Locate the cell with the specified text and output its (X, Y) center coordinate. 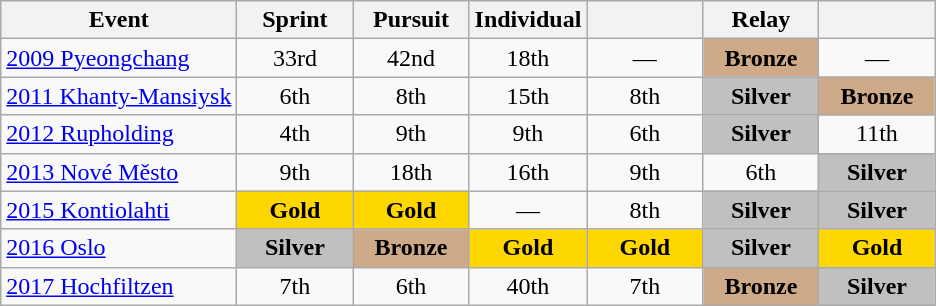
40th (528, 286)
Pursuit (411, 20)
2015 Kontiolahti (119, 210)
2011 Khanty-Mansiysk (119, 96)
16th (528, 172)
2013 Nové Město (119, 172)
2012 Rupholding (119, 134)
Relay (761, 20)
Sprint (295, 20)
2017 Hochfiltzen (119, 286)
42nd (411, 58)
2016 Oslo (119, 248)
4th (295, 134)
11th (877, 134)
Event (119, 20)
Individual (528, 20)
2009 Pyeongchang (119, 58)
15th (528, 96)
33rd (295, 58)
